Identify which cell holds the provided text, then report its (X, Y) central coordinate. 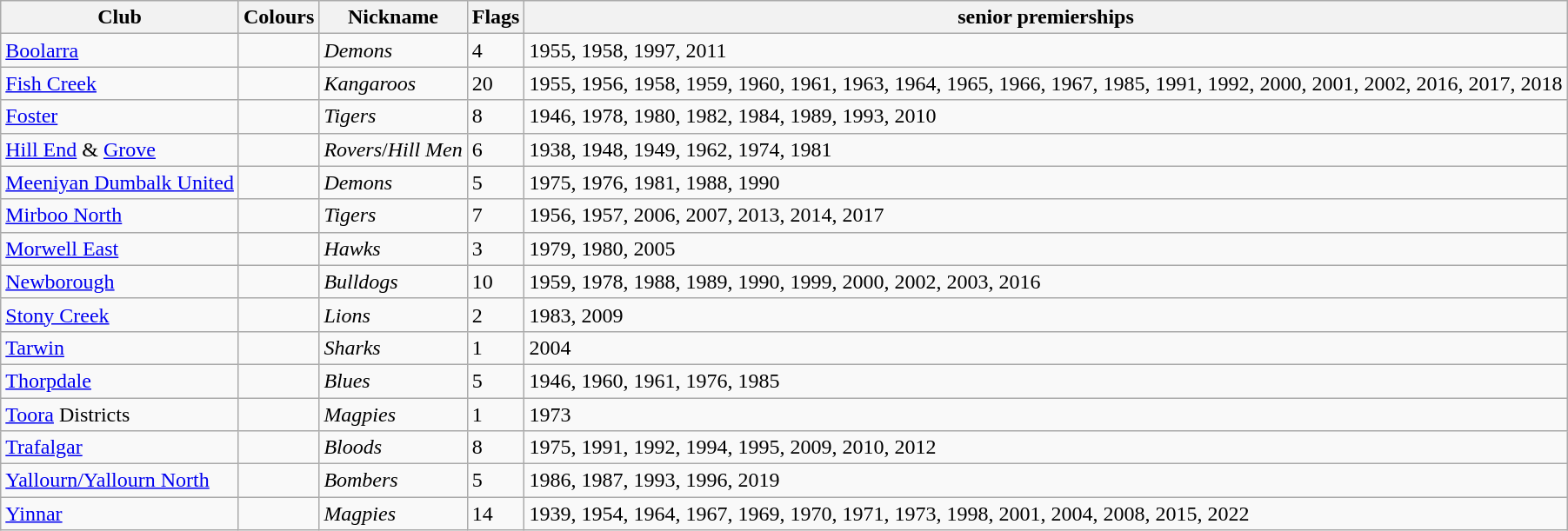
1939, 1954, 1964, 1967, 1969, 1970, 1971, 1973, 1998, 2001, 2004, 2008, 2015, 2022 (1045, 514)
4 (496, 50)
1979, 1980, 2005 (1045, 249)
Blues (393, 381)
10 (496, 282)
Tarwin (120, 348)
1946, 1960, 1961, 1976, 1985 (1045, 381)
Stony Creek (120, 315)
Trafalgar (120, 448)
1955, 1958, 1997, 2011 (1045, 50)
1975, 1991, 1992, 1994, 1995, 2009, 2010, 2012 (1045, 448)
20 (496, 83)
Newborough (120, 282)
Bloods (393, 448)
1973 (1045, 415)
1946, 1978, 1980, 1982, 1984, 1989, 1993, 2010 (1045, 116)
1983, 2009 (1045, 315)
6 (496, 149)
Hawks (393, 249)
Boolarra (120, 50)
1956, 1957, 2006, 2007, 2013, 2014, 2017 (1045, 216)
Toora Districts (120, 415)
14 (496, 514)
Rovers/Hill Men (393, 149)
1955, 1956, 1958, 1959, 1960, 1961, 1963, 1964, 1965, 1966, 1967, 1985, 1991, 1992, 2000, 2001, 2002, 2016, 2017, 2018 (1045, 83)
2 (496, 315)
Club (120, 17)
Morwell East (120, 249)
Bombers (393, 481)
Sharks (393, 348)
Mirboo North (120, 216)
Thorpdale (120, 381)
Nickname (393, 17)
1975, 1976, 1981, 1988, 1990 (1045, 183)
Hill End & Grove (120, 149)
2004 (1045, 348)
7 (496, 216)
Kangaroos (393, 83)
Yinnar (120, 514)
1938, 1948, 1949, 1962, 1974, 1981 (1045, 149)
Colours (278, 17)
3 (496, 249)
1959, 1978, 1988, 1989, 1990, 1999, 2000, 2002, 2003, 2016 (1045, 282)
Lions (393, 315)
1986, 1987, 1993, 1996, 2019 (1045, 481)
Fish Creek (120, 83)
Meeniyan Dumbalk United (120, 183)
Flags (496, 17)
Yallourn/Yallourn North (120, 481)
senior premierships (1045, 17)
Foster (120, 116)
Bulldogs (393, 282)
